Return the (X, Y) coordinate for the center point of the cell that contains the specified text.  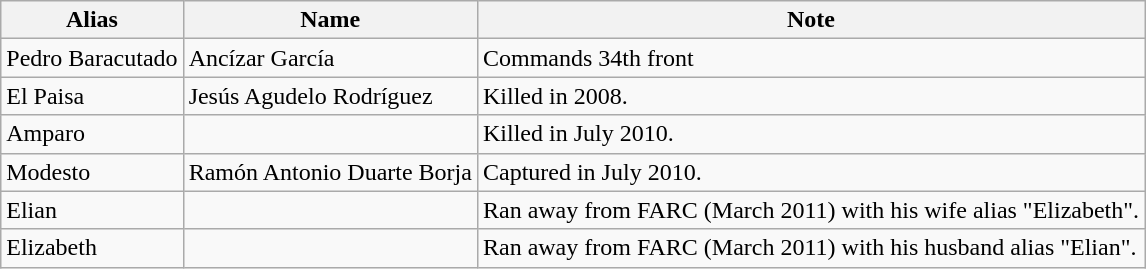
Captured in July 2010. (810, 172)
Ran away from FARC (March 2011) with his wife alias "Elizabeth". (810, 210)
Pedro Baracutado (92, 58)
Ancízar García (330, 58)
Modesto (92, 172)
El Paisa (92, 96)
Killed in 2008. (810, 96)
Ramón Antonio Duarte Borja (330, 172)
Killed in July 2010. (810, 134)
Jesús Agudelo Rodríguez (330, 96)
Alias (92, 20)
Commands 34th front (810, 58)
Name (330, 20)
Elian (92, 210)
Amparo (92, 134)
Ran away from FARC (March 2011) with his husband alias "Elian". (810, 248)
Note (810, 20)
Elizabeth (92, 248)
